Scan for the cell matching the given text and deliver its [X, Y] coordinate at center. 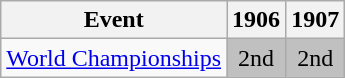
1907 [316, 20]
World Championships [114, 58]
1906 [256, 20]
Event [114, 20]
